Find where the given text appears and provide that cell's center as (x, y) coordinate. 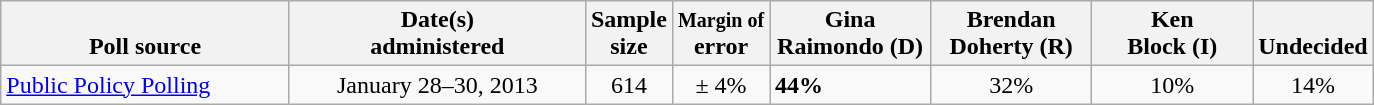
44% (850, 85)
BrendanDoherty (R) (1012, 34)
32% (1012, 85)
614 (628, 85)
January 28–30, 2013 (437, 85)
10% (1172, 85)
± 4% (720, 85)
Samplesize (628, 34)
GinaRaimondo (D) (850, 34)
14% (1313, 85)
Undecided (1313, 34)
Public Policy Polling (146, 85)
Date(s)administered (437, 34)
Margin oferror (720, 34)
KenBlock (I) (1172, 34)
Poll source (146, 34)
